Pinpoint the cell where the given text exists, returning its (x, y) midpoint coordinate. 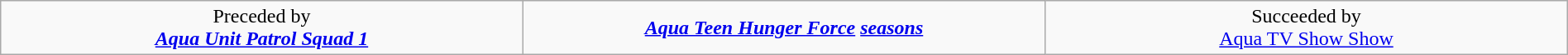
Succeeded byAqua TV Show Show (1307, 28)
Preceded byAqua Unit Patrol Squad 1 (262, 28)
Aqua Teen Hunger Force seasons (784, 28)
